Determine the [X, Y] coordinate at the center of the cell enclosing the given text.  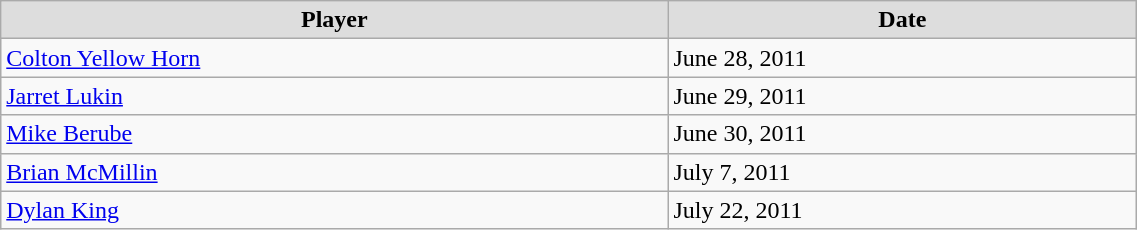
June 29, 2011 [902, 96]
Dylan King [334, 210]
July 7, 2011 [902, 172]
Jarret Lukin [334, 96]
Mike Berube [334, 134]
Date [902, 20]
June 28, 2011 [902, 58]
June 30, 2011 [902, 134]
Player [334, 20]
Brian McMillin [334, 172]
July 22, 2011 [902, 210]
Colton Yellow Horn [334, 58]
